From the cell containing the given text, extract its center point as [x, y] coordinate. 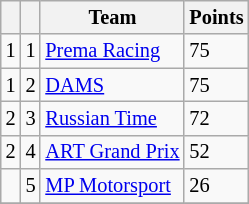
72 [216, 118]
ART Grand Prix [112, 152]
MP Motorsport [112, 186]
4 [31, 152]
26 [216, 186]
Russian Time [112, 118]
Prema Racing [112, 51]
3 [31, 118]
52 [216, 152]
5 [31, 186]
Team [112, 17]
Points [216, 17]
DAMS [112, 85]
